Search for the cell housing the specified text and yield its (X, Y) center coordinate. 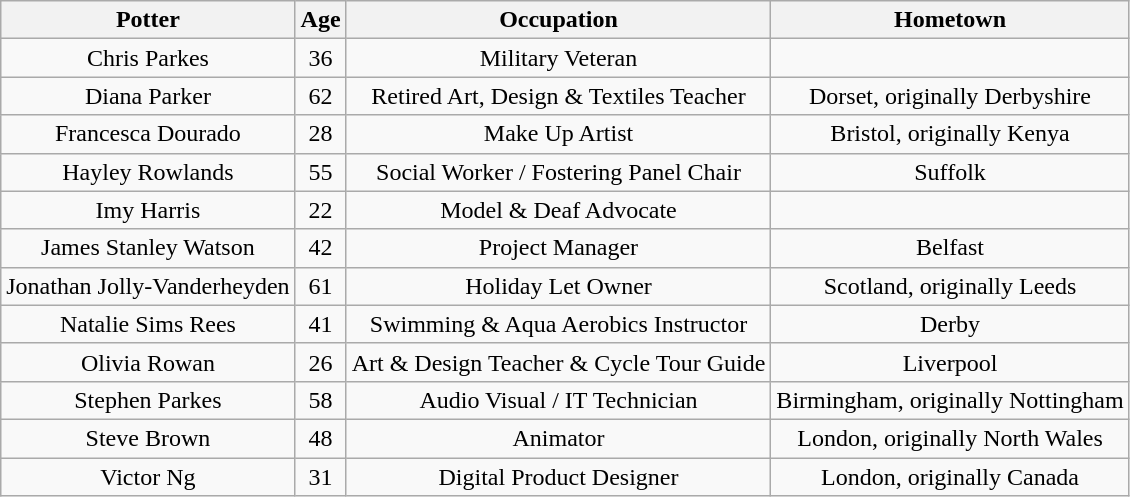
62 (320, 96)
Model & Deaf Advocate (558, 210)
55 (320, 172)
Stephen Parkes (148, 400)
Social Worker / Fostering Panel Chair (558, 172)
Diana Parker (148, 96)
Digital Product Designer (558, 477)
Derby (950, 324)
26 (320, 362)
31 (320, 477)
Liverpool (950, 362)
Audio Visual / IT Technician (558, 400)
London, originally Canada (950, 477)
28 (320, 134)
Suffolk (950, 172)
48 (320, 438)
Occupation (558, 20)
James Stanley Watson (148, 248)
58 (320, 400)
Imy Harris (148, 210)
Dorset, originally Derbyshire (950, 96)
Hometown (950, 20)
Age (320, 20)
Jonathan Jolly-Vanderheyden (148, 286)
Retired Art, Design & Textiles Teacher (558, 96)
Animator (558, 438)
Olivia Rowan (148, 362)
Military Veteran (558, 58)
Victor Ng (148, 477)
London, originally North Wales (950, 438)
Birmingham, originally Nottingham (950, 400)
Scotland, originally Leeds (950, 286)
36 (320, 58)
Potter (148, 20)
Belfast (950, 248)
Holiday Let Owner (558, 286)
42 (320, 248)
22 (320, 210)
Art & Design Teacher & Cycle Tour Guide (558, 362)
61 (320, 286)
Chris Parkes (148, 58)
Natalie Sims Rees (148, 324)
Make Up Artist (558, 134)
Francesca Dourado (148, 134)
Hayley Rowlands (148, 172)
Swimming & Aqua Aerobics Instructor (558, 324)
Bristol, originally Kenya (950, 134)
Steve Brown (148, 438)
41 (320, 324)
Project Manager (558, 248)
